For the text-containing cell, return its midpoint in (X, Y) coordinate format. 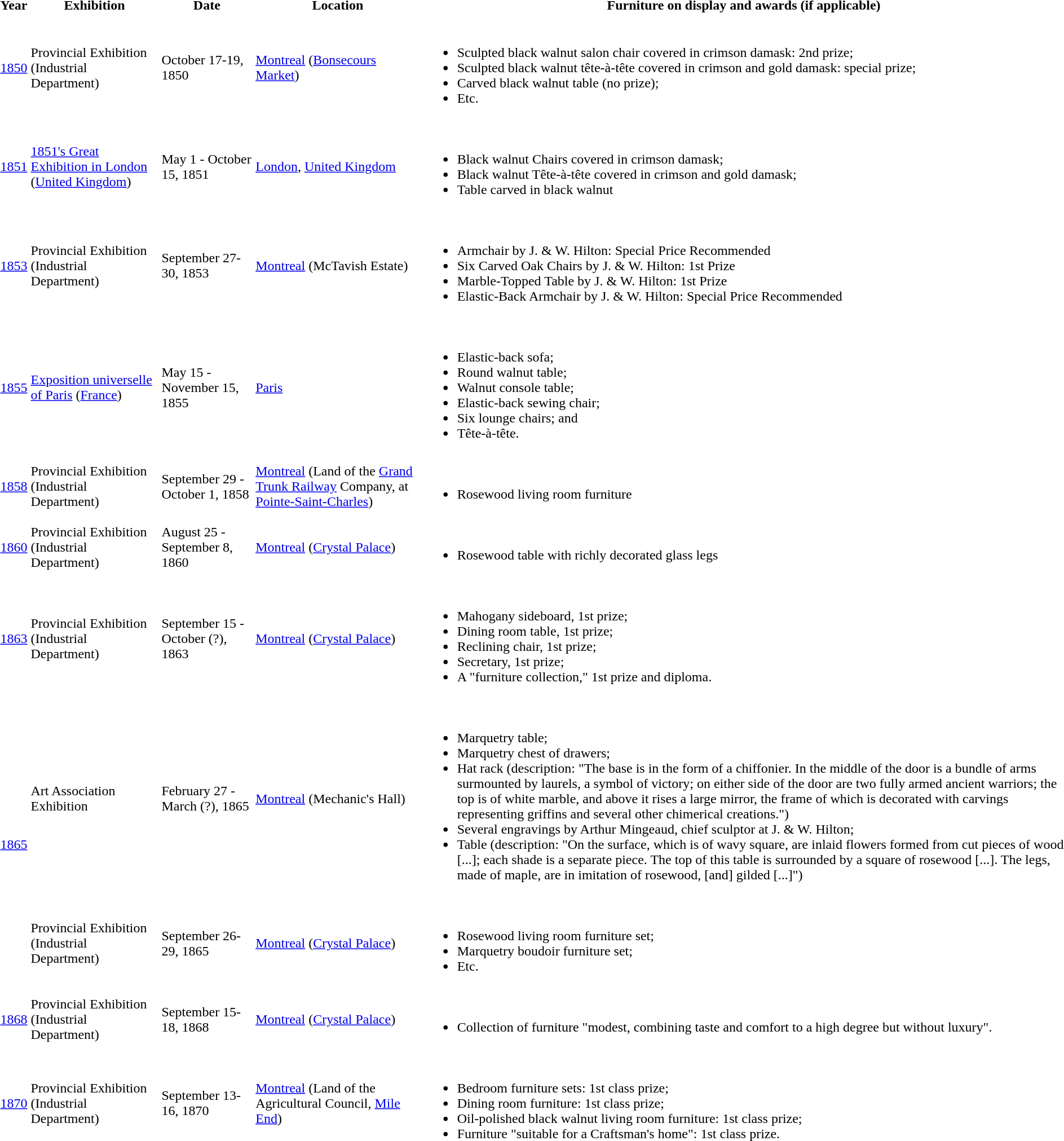
May 1 - October 15, 1851 (207, 167)
Montreal (Mechanic's Hall) (338, 799)
September 15 - October (?), 1863 (207, 638)
February 27 - March (?), 1865 (207, 799)
London, United Kingdom (338, 167)
September 15-18, 1868 (207, 1020)
Paris (338, 387)
October 17-19, 1850 (207, 68)
September 29 - October 1, 1858 (207, 486)
Montreal (McTavish Estate) (338, 266)
Exposition universelle of Paris (France) (95, 387)
August 25 - September 8, 1860 (207, 547)
September 27-30, 1853 (207, 266)
Montreal (Bonsecours Market) (338, 68)
Montreal (Land of the Grand Trunk Railway Company, at Pointe-Saint-Charles) (338, 486)
September 26-29, 1865 (207, 943)
1851's Great Exhibition in London (United Kingdom) (95, 167)
May 15 - November 15, 1855 (207, 387)
Art Association Exhibition (95, 799)
